Provide the (x, y) coordinate of the cell's center where the given text is located.  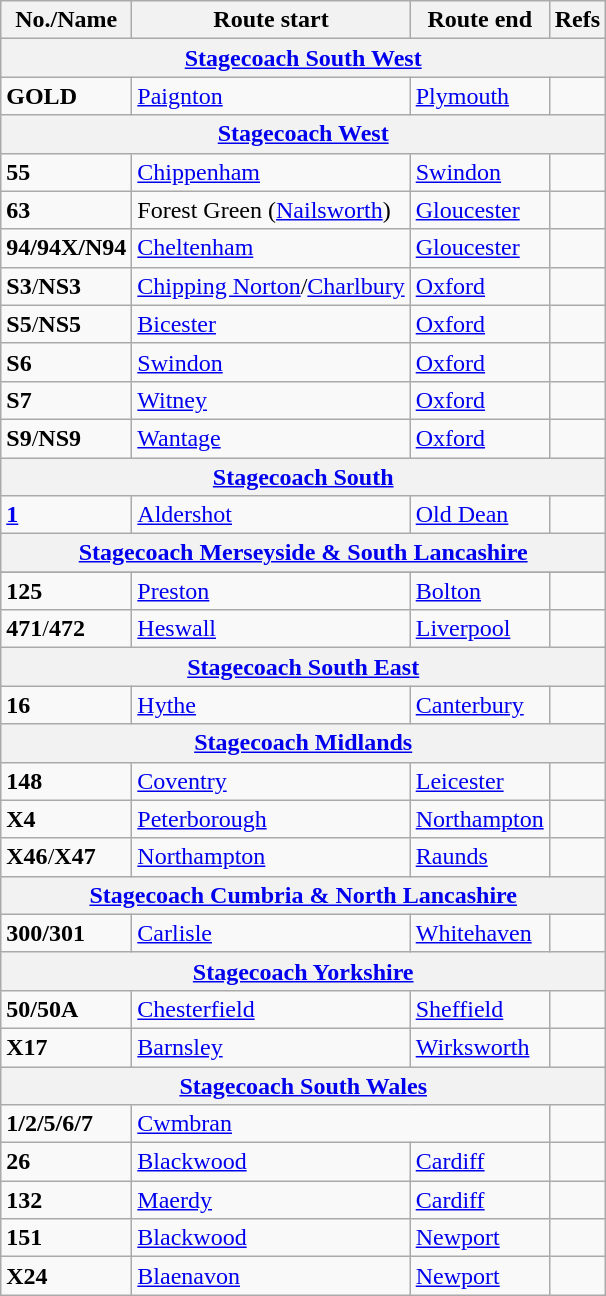
151 (66, 1238)
125 (66, 591)
Stagecoach South (304, 477)
Barnsley (271, 1047)
Preston (271, 591)
Raunds (480, 857)
Blaenavon (271, 1276)
Stagecoach South West (304, 58)
Plymouth (480, 96)
Stagecoach Merseyside & South Lancashire (304, 553)
Leicester (480, 781)
S7 (66, 400)
GOLD (66, 96)
Chesterfield (271, 1009)
Route start (271, 20)
X4 (66, 819)
Wantage (271, 438)
Maerdy (271, 1200)
16 (66, 705)
1 (66, 515)
X24 (66, 1276)
Stagecoach West (304, 134)
Heswall (271, 629)
Hythe (271, 705)
Stagecoach South East (304, 667)
Witney (271, 400)
S5/NS5 (66, 324)
Refs (577, 20)
No./Name (66, 20)
300/301 (66, 933)
1/2/5/6/7 (66, 1124)
Stagecoach South Wales (304, 1085)
Stagecoach Cumbria & North Lancashire (304, 895)
Canterbury (480, 705)
Liverpool (480, 629)
Carlisle (271, 933)
Aldershot (271, 515)
Paignton (271, 96)
X46/X47 (66, 857)
Cheltenham (271, 248)
Stagecoach Yorkshire (304, 971)
Bicester (271, 324)
148 (66, 781)
Peterborough (271, 819)
Old Dean (480, 515)
Stagecoach Midlands (304, 743)
S6 (66, 362)
Cwmbran (340, 1124)
Sheffield (480, 1009)
Bolton (480, 591)
Chippenham (271, 172)
50/50A (66, 1009)
63 (66, 210)
94/94X/N94 (66, 248)
Chipping Norton/Charlbury (271, 286)
Forest Green (Nailsworth) (271, 210)
S9/NS9 (66, 438)
S3/NS3 (66, 286)
Coventry (271, 781)
26 (66, 1162)
Wirksworth (480, 1047)
X17 (66, 1047)
Route end (480, 20)
Whitehaven (480, 933)
55 (66, 172)
471/472 (66, 629)
132 (66, 1200)
